Detect which cell encompasses the target text, then output its [x, y] center coordinate. 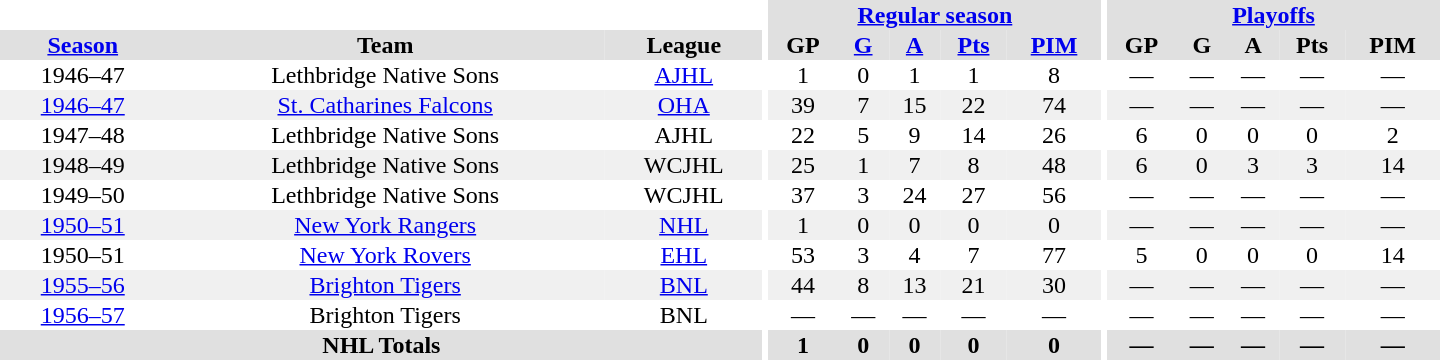
2 [1392, 135]
74 [1054, 105]
13 [914, 285]
NHL Totals [382, 345]
53 [802, 255]
39 [802, 105]
New York Rangers [384, 225]
9 [914, 135]
NHL [684, 225]
1955–56 [82, 285]
37 [802, 195]
Playoffs [1274, 15]
League [684, 45]
EHL [684, 255]
St. Catharines Falcons [384, 105]
4 [914, 255]
56 [1054, 195]
27 [974, 195]
25 [802, 165]
1948–49 [82, 165]
Season [82, 45]
44 [802, 285]
30 [1054, 285]
15 [914, 105]
77 [1054, 255]
Regular season [934, 15]
1947–48 [82, 135]
26 [1054, 135]
21 [974, 285]
24 [914, 195]
1956–57 [82, 315]
1949–50 [82, 195]
OHA [684, 105]
Team [384, 45]
48 [1054, 165]
New York Rovers [384, 255]
